Detect which cell encompasses the target text, then output its [x, y] center coordinate. 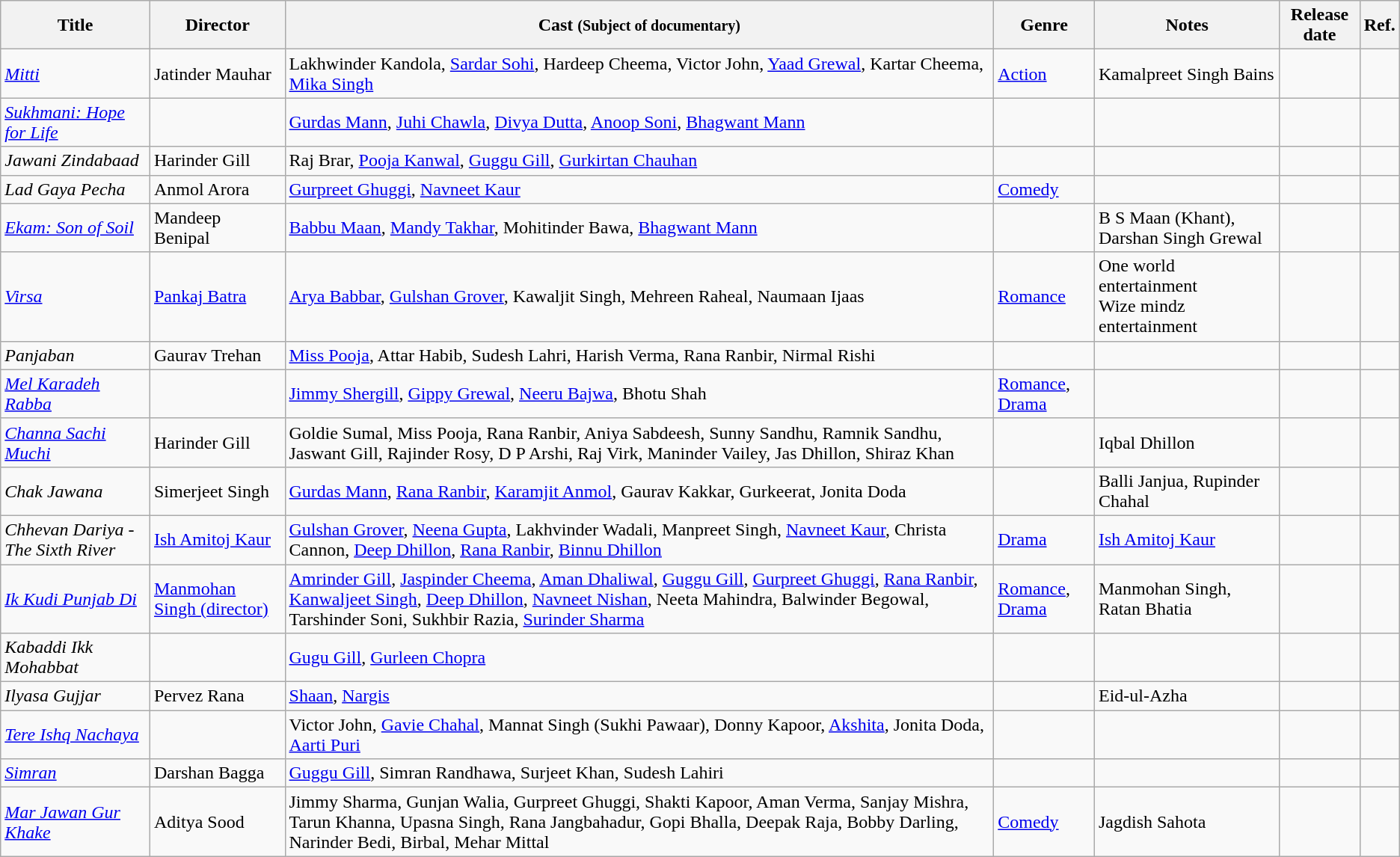
Release date [1319, 25]
Mar Jawan Gur Khake [76, 822]
Gaurav Trehan [217, 355]
Raj Brar, Pooja Kanwal, Guggu Gill, Gurkirtan Chauhan [639, 161]
Sukhmani: Hope for Life [76, 123]
Cast (Subject of documentary) [639, 25]
Director [217, 25]
Manmohan Singh, Ratan Bhatia [1186, 598]
Jatinder Mauhar [217, 73]
B S Maan (Khant), Darshan Singh Grewal [1186, 227]
Genre [1044, 25]
Pervez Rana [217, 696]
Victor John, Gavie Chahal, Mannat Singh (Sukhi Pawaar), Donny Kapoor, Akshita, Jonita Doda, Aarti Puri [639, 734]
Kabaddi Ikk Mohabbat [76, 658]
Eid-ul-Azha [1186, 696]
Jawani Zindabaad [76, 161]
Romance [1044, 296]
Pankaj Batra [217, 296]
Jimmy Shergill, Gippy Grewal, Neeru Bajwa, Bhotu Shah [639, 393]
Anmol Arora [217, 189]
Jagdish Sahota [1186, 822]
Chak Jawana [76, 491]
Simran [76, 773]
Aditya Sood [217, 822]
Ref. [1379, 25]
Gurpreet Ghuggi, Navneet Kaur [639, 189]
Notes [1186, 25]
Lad Gaya Pecha [76, 189]
Chhevan Dariya - The Sixth River [76, 540]
Iqbal Dhillon [1186, 443]
Miss Pooja, Attar Habib, Sudesh Lahri, Harish Verma, Rana Ranbir, Nirmal Rishi [639, 355]
Ekam: Son of Soil [76, 227]
Darshan Bagga [217, 773]
Tere Ishq Nachaya [76, 734]
Gurdas Mann, Rana Ranbir, Karamjit Anmol, Gaurav Kakkar, Gurkeerat, Jonita Doda [639, 491]
One world entertainmentWize mindz entertainment [1186, 296]
Title [76, 25]
Virsa [76, 296]
Kamalpreet Singh Bains [1186, 73]
Balli Janjua, Rupinder Chahal [1186, 491]
Gurdas Mann, Juhi Chawla, Divya Dutta, Anoop Soni, Bhagwant Mann [639, 123]
Arya Babbar, Gulshan Grover, Kawaljit Singh, Mehreen Raheal, Naumaan Ijaas [639, 296]
Simerjeet Singh [217, 491]
Panjaban [76, 355]
Drama [1044, 540]
Mandeep Benipal [217, 227]
Manmohan Singh (director) [217, 598]
Channa Sachi Muchi [76, 443]
Ilyasa Gujjar [76, 696]
Mitti [76, 73]
Shaan, Nargis [639, 696]
Gugu Gill, Gurleen Chopra [639, 658]
Gulshan Grover, Neena Gupta, Lakhvinder Wadali, Manpreet Singh, Navneet Kaur, Christa Cannon, Deep Dhillon, Rana Ranbir, Binnu Dhillon [639, 540]
Ik Kudi Punjab Di [76, 598]
Babbu Maan, Mandy Takhar, Mohitinder Bawa, Bhagwant Mann [639, 227]
Lakhwinder Kandola, Sardar Sohi, Hardeep Cheema, Victor John, Yaad Grewal, Kartar Cheema, Mika Singh [639, 73]
Mel Karadeh Rabba [76, 393]
Guggu Gill, Simran Randhawa, Surjeet Khan, Sudesh Lahiri [639, 773]
Action [1044, 73]
